Locate the cell with the specified text and output its [x, y] center coordinate. 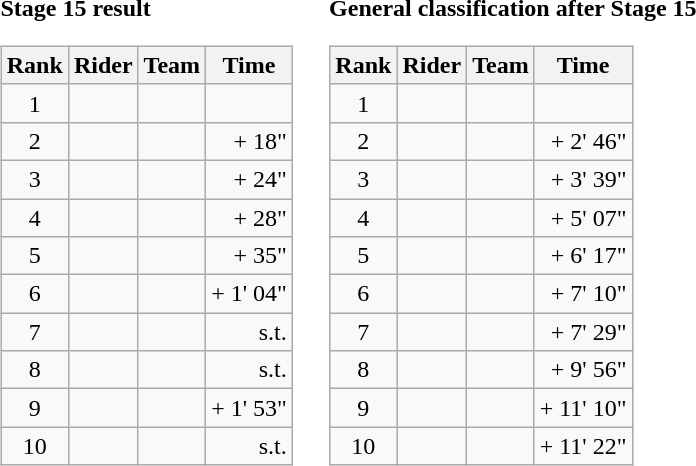
+ 1' 53" [250, 408]
+ 11' 10" [583, 408]
+ 2' 46" [583, 141]
+ 9' 56" [583, 370]
+ 11' 22" [583, 446]
+ 7' 10" [583, 294]
+ 3' 39" [583, 179]
+ 1' 04" [250, 294]
+ 6' 17" [583, 256]
+ 7' 29" [583, 332]
+ 28" [250, 217]
+ 35" [250, 256]
+ 24" [250, 179]
+ 5' 07" [583, 217]
+ 18" [250, 141]
